Capture the cell that displays the provided text and extract its [x, y] central coordinate. 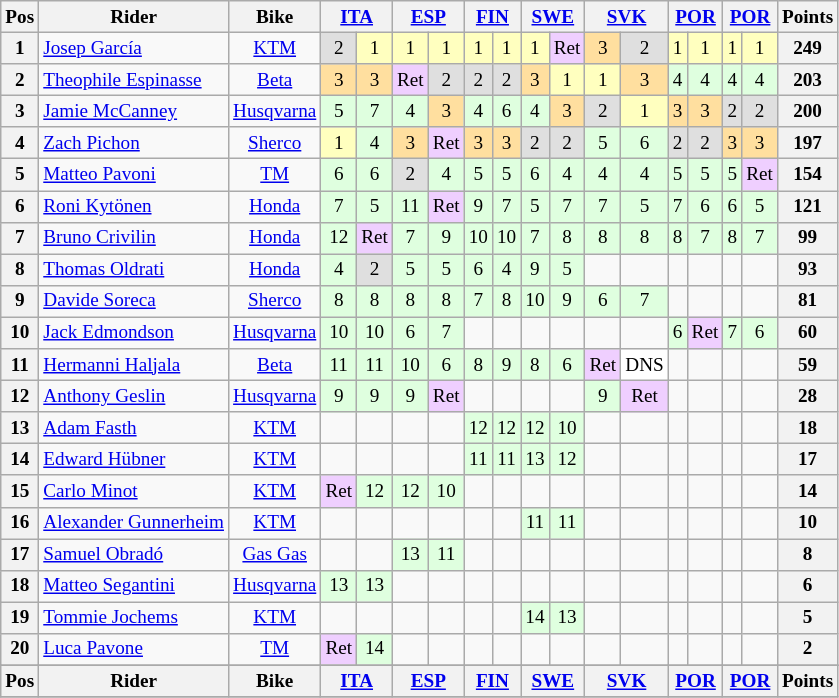
Alexander Gunnerheim [134, 523]
197 [807, 143]
249 [807, 48]
Hermanni Haljala [134, 365]
Zach Pichon [134, 143]
Tommie Jochems [134, 618]
154 [807, 175]
Jack Edmondson [134, 333]
Matteo Pavoni [134, 175]
203 [807, 80]
121 [807, 206]
Theophile Espinasse [134, 80]
Jamie McCanney [134, 111]
Samuel Obradó [134, 554]
Matteo Segantini [134, 586]
Thomas Oldrati [134, 270]
93 [807, 270]
60 [807, 333]
Roni Kytönen [134, 206]
Bruno Crivilin [134, 238]
Anthony Geslin [134, 396]
Luca Pavone [134, 649]
DNS [645, 365]
Carlo Minot [134, 491]
Adam Fasth [134, 428]
99 [807, 238]
16 [20, 523]
19 [20, 618]
28 [807, 396]
200 [807, 111]
Edward Hübner [134, 460]
Gas Gas [275, 554]
Davide Soreca [134, 301]
20 [20, 649]
81 [807, 301]
Josep García [134, 48]
59 [807, 365]
15 [20, 491]
